Capture the cell that displays the provided text and extract its [x, y] central coordinate. 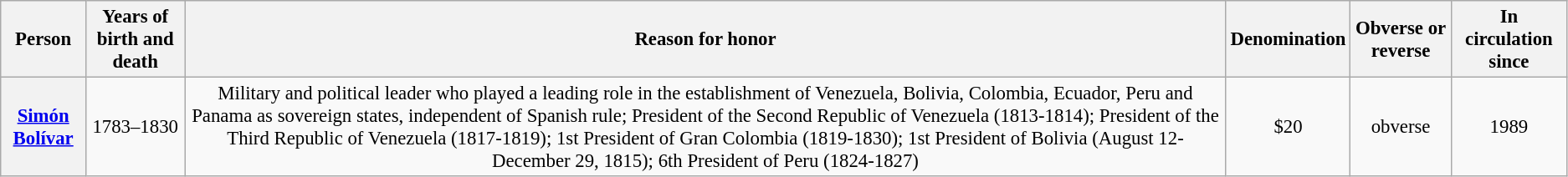
Obverse or reverse [1401, 39]
1989 [1509, 127]
1783–1830 [136, 127]
Denomination [1289, 39]
Years of birth and death [136, 39]
$20 [1289, 127]
Person [44, 39]
Reason for honor [705, 39]
Simón Bolívar [44, 127]
obverse [1401, 127]
In circulation since [1509, 39]
